From the cell containing the given text, extract its center point as (X, Y) coordinate. 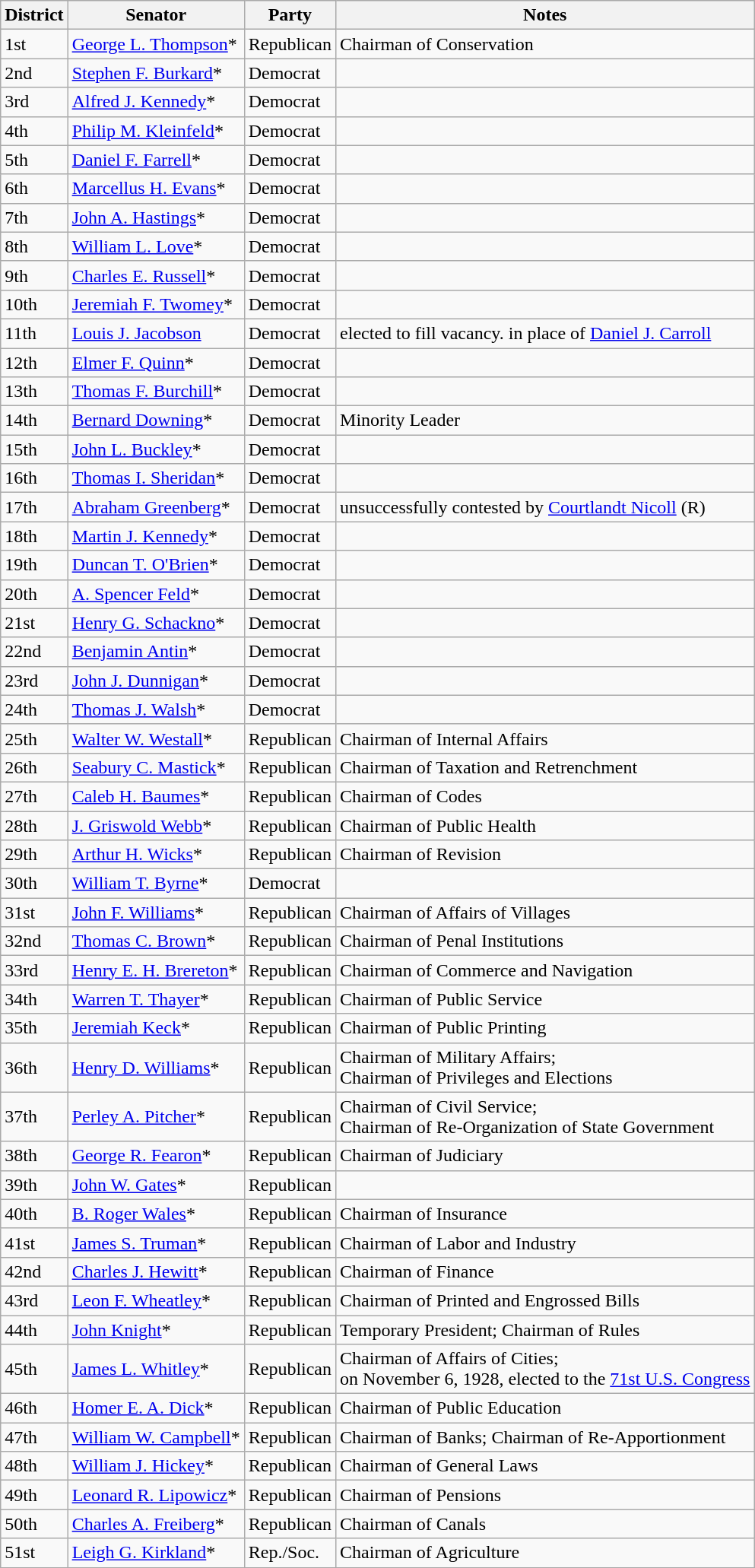
Alfred J. Kennedy* (156, 102)
Chairman of Labor and Industry (545, 1243)
48th (34, 1466)
Notes (545, 15)
Leonard R. Lipowicz* (156, 1495)
Charles J. Hewitt* (156, 1271)
Charles A. Freiberg* (156, 1524)
Chairman of Penal Institutions (545, 941)
Chairman of Public Health (545, 825)
elected to fill vacancy. in place of Daniel J. Carroll (545, 333)
11th (34, 333)
41st (34, 1243)
Chairman of Commerce and Navigation (545, 970)
36th (34, 1068)
39th (34, 1185)
Chairman of Revision (545, 855)
Thomas I. Sheridan* (156, 478)
Seabury C. Mastick* (156, 767)
Duncan T. O'Brien* (156, 565)
34th (34, 999)
John A. Hastings* (156, 217)
15th (34, 449)
John J. Dunnigan* (156, 681)
35th (34, 1028)
45th (34, 1369)
John W. Gates* (156, 1185)
43rd (34, 1300)
21st (34, 623)
William W. Campbell* (156, 1437)
37th (34, 1116)
Chairman of Civil Service; Chairman of Re-Organization of State Government (545, 1116)
49th (34, 1495)
James L. Whitley* (156, 1369)
Chairman of Public Education (545, 1408)
William J. Hickey* (156, 1466)
Marcellus H. Evans* (156, 189)
40th (34, 1214)
Walter W. Westall* (156, 738)
George R. Fearon* (156, 1156)
2nd (34, 73)
Henry E. H. Brereton* (156, 970)
Leon F. Wheatley* (156, 1300)
Chairman of Public Printing (545, 1028)
William T. Byrne* (156, 884)
14th (34, 421)
Chairman of General Laws (545, 1466)
Chairman of Military Affairs; Chairman of Privileges and Elections (545, 1068)
Senator (156, 15)
Benjamin Antin* (156, 652)
Chairman of Public Service (545, 999)
6th (34, 189)
Charles E. Russell* (156, 275)
31st (34, 913)
Chairman of Affairs of Cities; on November 6, 1928, elected to the 71st U.S. Congress (545, 1369)
William L. Love* (156, 246)
46th (34, 1408)
3rd (34, 102)
Temporary President; Chairman of Rules (545, 1330)
4th (34, 131)
Chairman of Internal Affairs (545, 738)
10th (34, 304)
Arthur H. Wicks* (156, 855)
25th (34, 738)
Daniel F. Farrell* (156, 160)
Chairman of Insurance (545, 1214)
Henry G. Schackno* (156, 623)
Thomas J. Walsh* (156, 709)
27th (34, 796)
John F. Williams* (156, 913)
24th (34, 709)
Philip M. Kleinfeld* (156, 131)
32nd (34, 941)
Warren T. Thayer* (156, 999)
Chairman of Pensions (545, 1495)
51st (34, 1553)
Elmer F. Quinn* (156, 363)
22nd (34, 652)
12th (34, 363)
Louis J. Jacobson (156, 333)
Chairman of Banks; Chairman of Re-Apportionment (545, 1437)
20th (34, 594)
Caleb H. Baumes* (156, 796)
38th (34, 1156)
Chairman of Conservation (545, 44)
Chairman of Affairs of Villages (545, 913)
Chairman of Judiciary (545, 1156)
9th (34, 275)
42nd (34, 1271)
John Knight* (156, 1330)
28th (34, 825)
30th (34, 884)
44th (34, 1330)
13th (34, 392)
Thomas F. Burchill* (156, 392)
47th (34, 1437)
17th (34, 507)
19th (34, 565)
District (34, 15)
James S. Truman* (156, 1243)
George L. Thompson* (156, 44)
16th (34, 478)
Homer E. A. Dick* (156, 1408)
Henry D. Williams* (156, 1068)
23rd (34, 681)
Martin J. Kennedy* (156, 536)
Jeremiah Keck* (156, 1028)
Bernard Downing* (156, 421)
Stephen F. Burkard* (156, 73)
Chairman of Taxation and Retrenchment (545, 767)
Perley A. Pitcher* (156, 1116)
8th (34, 246)
Minority Leader (545, 421)
unsuccessfully contested by Courtlandt Nicoll (R) (545, 507)
Chairman of Finance (545, 1271)
Abraham Greenberg* (156, 507)
1st (34, 44)
18th (34, 536)
Jeremiah F. Twomey* (156, 304)
Chairman of Agriculture (545, 1553)
A. Spencer Feld* (156, 594)
29th (34, 855)
Thomas C. Brown* (156, 941)
Party (290, 15)
50th (34, 1524)
33rd (34, 970)
J. Griswold Webb* (156, 825)
B. Roger Wales* (156, 1214)
Rep./Soc. (290, 1553)
5th (34, 160)
26th (34, 767)
Chairman of Codes (545, 796)
John L. Buckley* (156, 449)
Chairman of Canals (545, 1524)
7th (34, 217)
Leigh G. Kirkland* (156, 1553)
Chairman of Printed and Engrossed Bills (545, 1300)
